From the cell containing the given text, extract its center point as [x, y] coordinate. 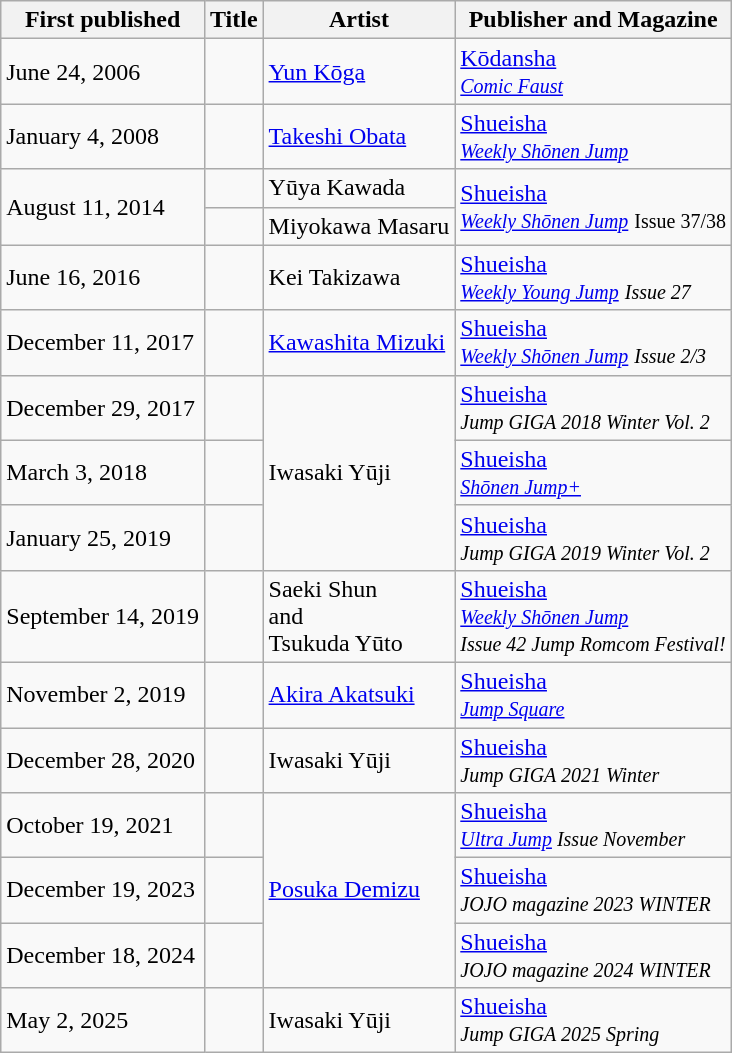
ShueishaWeekly Young Jump Issue 27 [594, 278]
January 4, 2008 [103, 136]
ShueishaJump GIGA 2025 Spring [594, 1020]
March 3, 2018 [103, 472]
ShueishaJOJO magazine 2024 WINTER [594, 956]
Akira Akatsuki [359, 694]
Kawashita Mizuki [359, 342]
October 19, 2021 [103, 826]
December 28, 2020 [103, 760]
ShueishaWeekly Shōnen Jump [594, 136]
ShueishaJump GIGA 2021 Winter [594, 760]
ShueishaJOJO magazine 2023 WINTER [594, 890]
ShueishaWeekly Shōnen Jump Issue 42 Jump Romcom Festival! [594, 616]
ShueishaWeekly Shōnen Jump Issue 37/38 [594, 207]
KōdanshaComic Faust [594, 72]
December 11, 2017 [103, 342]
ShueishaShōnen Jump+ [594, 472]
January 25, 2019 [103, 538]
ShueishaWeekly Shōnen Jump Issue 2/3 [594, 342]
ShueishaJump GIGA 2019 Winter Vol. 2 [594, 538]
Publisher and Magazine [594, 20]
Yūya Kawada [359, 188]
Takeshi Obata [359, 136]
Yun Kōga [359, 72]
September 14, 2019 [103, 616]
ShueishaUltra Jump Issue November [594, 826]
December 18, 2024 [103, 956]
August 11, 2014 [103, 207]
December 29, 2017 [103, 408]
Title [234, 20]
ShueishaJump GIGA 2018 Winter Vol. 2 [594, 408]
May 2, 2025 [103, 1020]
June 16, 2016 [103, 278]
Posuka Demizu [359, 890]
December 19, 2023 [103, 890]
June 24, 2006 [103, 72]
Kei Takizawa [359, 278]
ShueishaJump Square [594, 694]
November 2, 2019 [103, 694]
Miyokawa Masaru [359, 226]
Saeki ShunandTsukuda Yūto [359, 616]
Artist [359, 20]
First published [103, 20]
